Find where the given text appears and provide that cell's center as [x, y] coordinate. 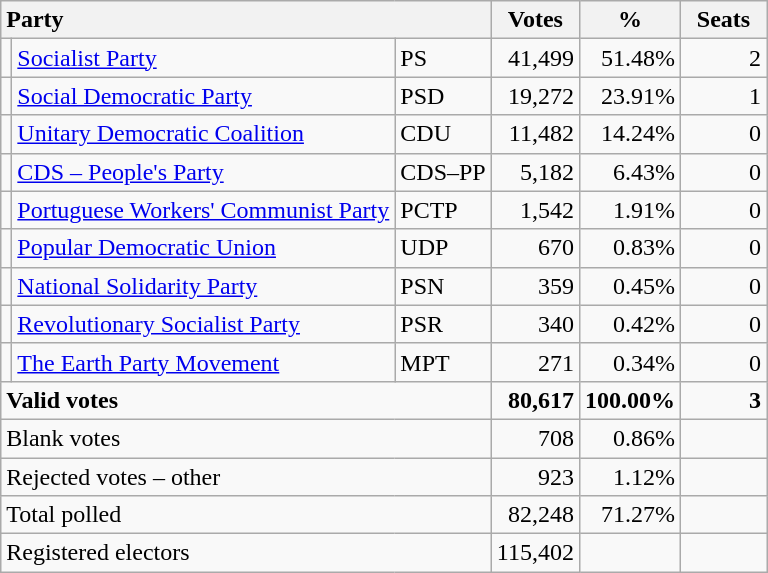
0.83% [630, 248]
PSN [443, 286]
Social Democratic Party [204, 96]
PSD [443, 96]
Valid votes [246, 400]
Seats [723, 20]
2 [723, 58]
271 [535, 362]
Portuguese Workers' Communist Party [204, 210]
Blank votes [246, 438]
5,182 [535, 172]
41,499 [535, 58]
National Solidarity Party [204, 286]
Unitary Democratic Coalition [204, 134]
Revolutionary Socialist Party [204, 324]
CDS – People's Party [204, 172]
82,248 [535, 515]
923 [535, 477]
Registered electors [246, 553]
PS [443, 58]
PCTP [443, 210]
CDU [443, 134]
71.27% [630, 515]
100.00% [630, 400]
Party [246, 20]
MPT [443, 362]
CDS–PP [443, 172]
23.91% [630, 96]
3 [723, 400]
14.24% [630, 134]
19,272 [535, 96]
1 [723, 96]
Votes [535, 20]
Socialist Party [204, 58]
0.34% [630, 362]
51.48% [630, 58]
708 [535, 438]
The Earth Party Movement [204, 362]
1.12% [630, 477]
1.91% [630, 210]
Popular Democratic Union [204, 248]
UDP [443, 248]
80,617 [535, 400]
11,482 [535, 134]
0.42% [630, 324]
Total polled [246, 515]
670 [535, 248]
6.43% [630, 172]
0.86% [630, 438]
PSR [443, 324]
340 [535, 324]
Rejected votes – other [246, 477]
359 [535, 286]
1,542 [535, 210]
115,402 [535, 553]
0.45% [630, 286]
% [630, 20]
